Find where the given text appears and provide that cell's center as [X, Y] coordinate. 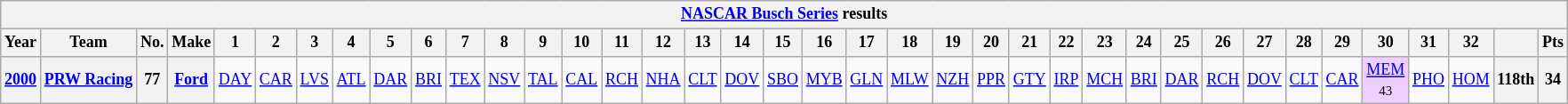
NSV [505, 80]
MCH [1105, 80]
24 [1143, 43]
11 [622, 43]
1 [235, 43]
ATL [351, 80]
GTY [1029, 80]
PHO [1429, 80]
77 [153, 80]
8 [505, 43]
TEX [465, 80]
26 [1223, 43]
9 [543, 43]
25 [1182, 43]
IRP [1067, 80]
15 [783, 43]
NHA [663, 80]
Ford [192, 80]
NASCAR Busch Series results [784, 14]
MYB [824, 80]
34 [1554, 80]
12 [663, 43]
13 [702, 43]
23 [1105, 43]
19 [953, 43]
Team [88, 43]
LVS [315, 80]
2000 [21, 80]
2 [276, 43]
32 [1470, 43]
10 [581, 43]
Year [21, 43]
PPR [992, 80]
DAY [235, 80]
SBO [783, 80]
30 [1386, 43]
MEM43 [1386, 80]
CAL [581, 80]
4 [351, 43]
31 [1429, 43]
PRW Racing [88, 80]
16 [824, 43]
Make [192, 43]
TAL [543, 80]
27 [1265, 43]
NZH [953, 80]
14 [742, 43]
28 [1303, 43]
17 [867, 43]
HOM [1470, 80]
18 [910, 43]
Pts [1554, 43]
21 [1029, 43]
29 [1342, 43]
6 [428, 43]
GLN [867, 80]
5 [391, 43]
7 [465, 43]
20 [992, 43]
MLW [910, 80]
No. [153, 43]
22 [1067, 43]
3 [315, 43]
118th [1516, 80]
